Detect which cell encompasses the target text, then output its [x, y] center coordinate. 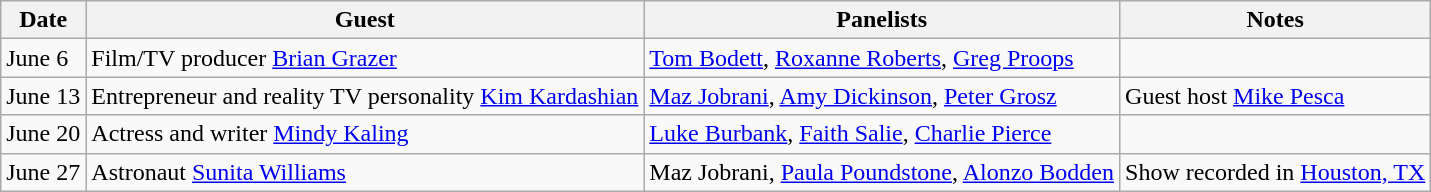
June 6 [44, 58]
Luke Burbank, Faith Salie, Charlie Pierce [882, 134]
Notes [1276, 20]
Guest [365, 20]
Film/TV producer Brian Grazer [365, 58]
Actress and writer Mindy Kaling [365, 134]
Date [44, 20]
Tom Bodett, Roxanne Roberts, Greg Proops [882, 58]
June 27 [44, 172]
June 13 [44, 96]
Show recorded in Houston, TX [1276, 172]
Guest host Mike Pesca [1276, 96]
Entrepreneur and reality TV personality Kim Kardashian [365, 96]
Panelists [882, 20]
Maz Jobrani, Amy Dickinson, Peter Grosz [882, 96]
Astronaut Sunita Williams [365, 172]
June 20 [44, 134]
Maz Jobrani, Paula Poundstone, Alonzo Bodden [882, 172]
